Identify which cell holds the provided text, then report its (x, y) central coordinate. 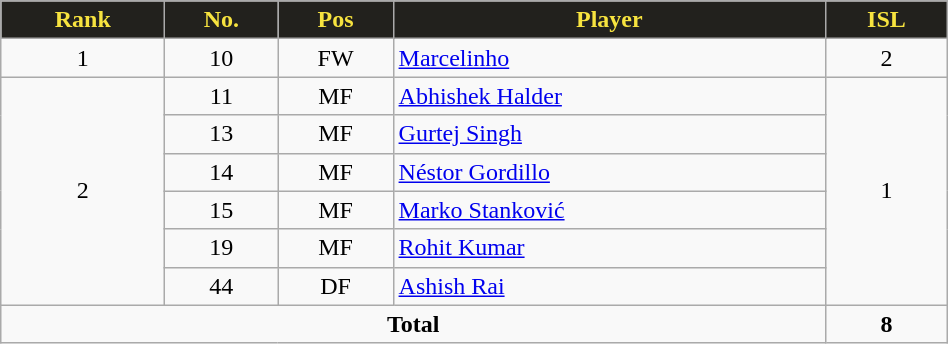
10 (222, 58)
Total (414, 324)
Rohit Kumar (610, 248)
44 (222, 286)
Marcelinho (610, 58)
ISL (887, 20)
Marko Stanković (610, 210)
14 (222, 172)
11 (222, 96)
FW (336, 58)
No. (222, 20)
Ashish Rai (610, 286)
19 (222, 248)
Abhishek Halder (610, 96)
Player (610, 20)
8 (887, 324)
Néstor Gordillo (610, 172)
Gurtej Singh (610, 134)
15 (222, 210)
Pos (336, 20)
13 (222, 134)
DF (336, 286)
Rank (83, 20)
